Provide the (x, y) coordinate of the cell's center where the given text is located.  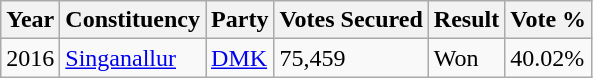
Won (466, 58)
40.02% (548, 58)
Votes Secured (351, 20)
Party (240, 20)
DMK (240, 58)
75,459 (351, 58)
Year (30, 20)
Constituency (133, 20)
Vote % (548, 20)
2016 (30, 58)
Result (466, 20)
Singanallur (133, 58)
